From the cell containing the given text, extract its center point as [x, y] coordinate. 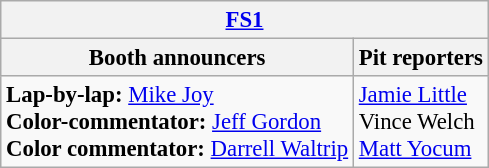
Pit reporters [420, 58]
FS1 [245, 20]
Booth announcers [178, 58]
Jamie LittleVince WelchMatt Yocum [420, 122]
Lap-by-lap: Mike JoyColor-commentator: Jeff GordonColor commentator: Darrell Waltrip [178, 122]
